From the cell containing the given text, extract its center point as [X, Y] coordinate. 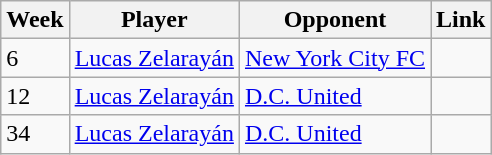
34 [35, 134]
Player [154, 20]
Link [461, 20]
Week [35, 20]
New York City FC [334, 58]
6 [35, 58]
Opponent [334, 20]
12 [35, 96]
